For the text-containing cell, return its midpoint in [X, Y] coordinate format. 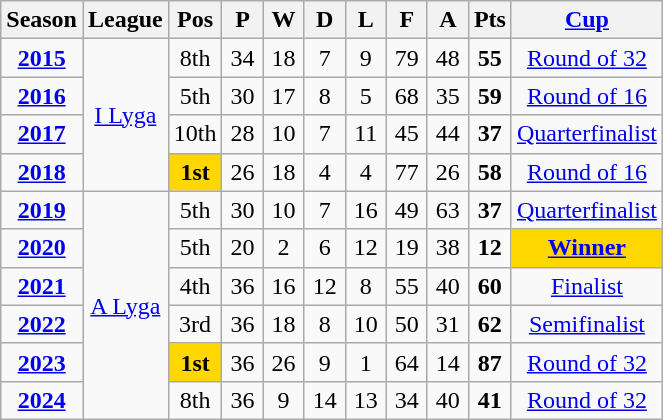
A [448, 20]
19 [406, 248]
62 [490, 324]
20 [242, 248]
11 [366, 134]
2020 [42, 248]
2016 [42, 96]
L [366, 20]
2019 [42, 210]
2023 [42, 362]
2021 [42, 286]
38 [448, 248]
5 [366, 96]
31 [448, 324]
60 [490, 286]
6 [324, 248]
49 [406, 210]
Season [42, 20]
3rd [195, 324]
87 [490, 362]
28 [242, 134]
13 [366, 400]
F [406, 20]
59 [490, 96]
48 [448, 58]
Pts [490, 20]
Cup [586, 20]
35 [448, 96]
10th [195, 134]
Semifinalist [586, 324]
2017 [42, 134]
44 [448, 134]
I Lyga [125, 115]
W [284, 20]
1 [366, 362]
79 [406, 58]
D [324, 20]
41 [490, 400]
2024 [42, 400]
A Lyga [125, 305]
50 [406, 324]
45 [406, 134]
4th [195, 286]
Winner [586, 248]
2 [284, 248]
64 [406, 362]
2022 [42, 324]
2018 [42, 172]
58 [490, 172]
Pos [195, 20]
P [242, 20]
17 [284, 96]
Finalist [586, 286]
77 [406, 172]
League [125, 20]
63 [448, 210]
68 [406, 96]
2015 [42, 58]
